For the text-containing cell, return its midpoint in [X, Y] coordinate format. 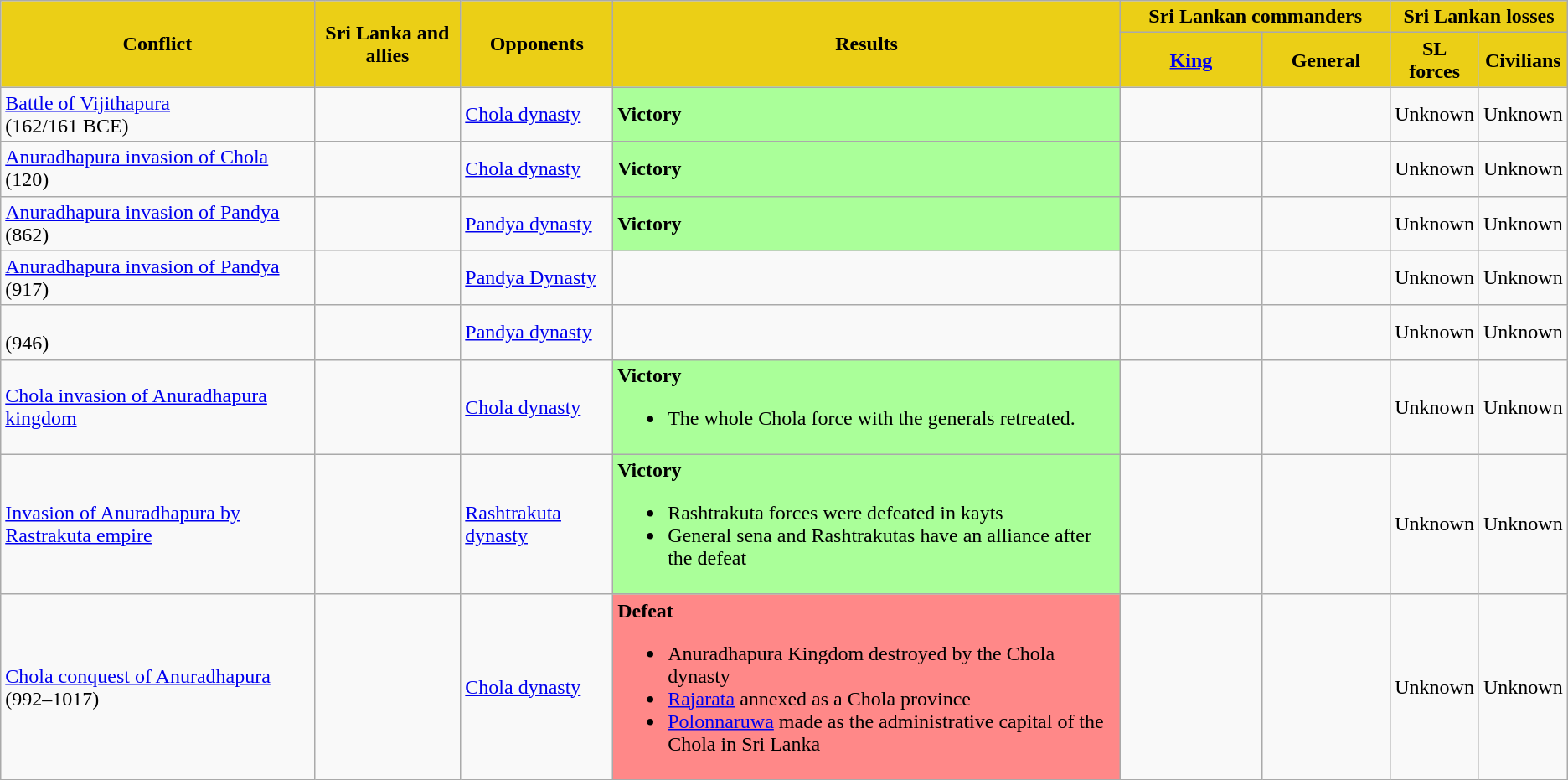
Anuradhapura invasion of Chola(120) [157, 169]
(946) [157, 332]
Pandya Dynasty [537, 278]
Battle of Vijithapura(162/161 BCE) [157, 114]
Results [867, 44]
Conflict [157, 44]
Invasion of Anuradhapura by Rastrakuta empire [157, 524]
VictoryThe whole Chola force with the generals retreated. [867, 407]
Sri Lanka and allies [387, 44]
Sri Lankan losses [1479, 17]
Rashtrakuta dynasty [537, 524]
Anuradhapura invasion of Pandya(862) [157, 223]
Chola invasion of Anuradhapura kingdom [157, 407]
Anuradhapura invasion of Pandya(917) [157, 278]
Sri Lankan commanders [1256, 17]
SLforces [1435, 60]
King [1191, 60]
VictoryRashtrakuta forces were defeated in kaytsGeneral sena and Rashtrakutas have an alliance after the defeat [867, 524]
General [1326, 60]
Chola conquest of Anuradhapura(992–1017) [157, 687]
Civilians [1523, 60]
Opponents [537, 44]
